Return the (X, Y) coordinate for the center point of the cell that contains the specified text.  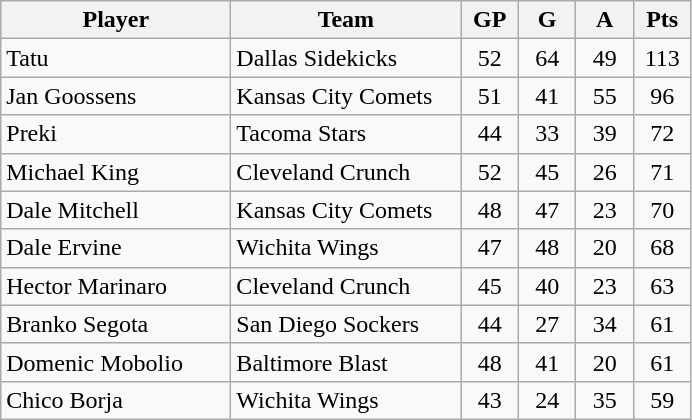
40 (546, 286)
Branko Segota (116, 324)
Dale Mitchell (116, 210)
55 (604, 96)
34 (604, 324)
Tatu (116, 58)
113 (662, 58)
26 (604, 172)
72 (662, 134)
Dale Ervine (116, 248)
49 (604, 58)
27 (546, 324)
24 (546, 400)
68 (662, 248)
64 (546, 58)
Team (346, 20)
Chico Borja (116, 400)
63 (662, 286)
35 (604, 400)
Hector Marinaro (116, 286)
39 (604, 134)
Preki (116, 134)
Michael King (116, 172)
70 (662, 210)
GP (490, 20)
96 (662, 96)
71 (662, 172)
59 (662, 400)
43 (490, 400)
San Diego Sockers (346, 324)
Pts (662, 20)
Baltimore Blast (346, 362)
33 (546, 134)
Jan Goossens (116, 96)
51 (490, 96)
A (604, 20)
Domenic Mobolio (116, 362)
Player (116, 20)
G (546, 20)
Tacoma Stars (346, 134)
Dallas Sidekicks (346, 58)
